Output the [X, Y] coordinate of the center of the cell containing the given text.  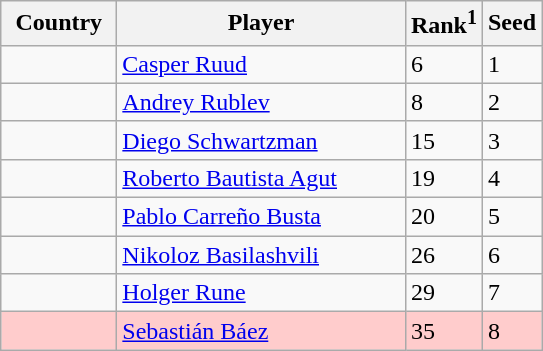
7 [512, 293]
Casper Ruud [262, 64]
Sebastián Báez [262, 331]
20 [444, 217]
35 [444, 331]
26 [444, 255]
Seed [512, 24]
Diego Schwartzman [262, 140]
Rank1 [444, 24]
2 [512, 102]
Andrey Rublev [262, 102]
19 [444, 178]
29 [444, 293]
Player [262, 24]
15 [444, 140]
Nikoloz Basilashvili [262, 255]
4 [512, 178]
Country [59, 24]
Pablo Carreño Busta [262, 217]
1 [512, 64]
3 [512, 140]
5 [512, 217]
Holger Rune [262, 293]
Roberto Bautista Agut [262, 178]
